Capture the cell that displays the provided text and extract its (x, y) central coordinate. 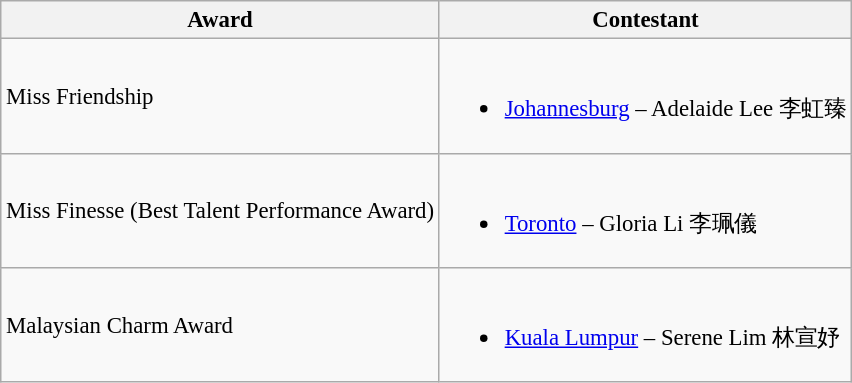
Toronto – Gloria Li 李珮儀 (645, 210)
Malaysian Charm Award (220, 326)
Miss Finesse (Best Talent Performance Award) (220, 210)
Miss Friendship (220, 96)
Kuala Lumpur – Serene Lim 林宣妤 (645, 326)
Johannesburg – Adelaide Lee 李虹臻 (645, 96)
Contestant (645, 20)
Award (220, 20)
